Find where the given text appears and provide that cell's center as (x, y) coordinate. 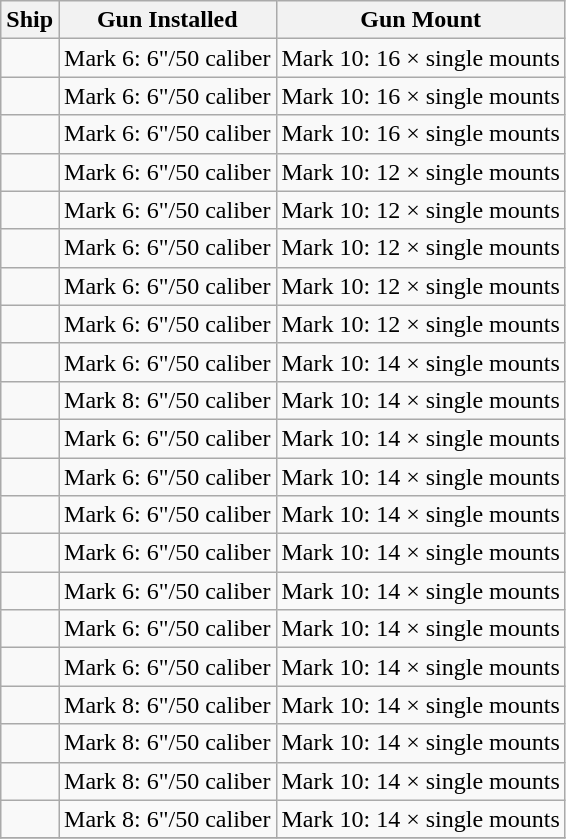
Gun Installed (168, 20)
Gun Mount (420, 20)
Ship (30, 20)
